Output the [X, Y] coordinate of the center of the cell containing the given text.  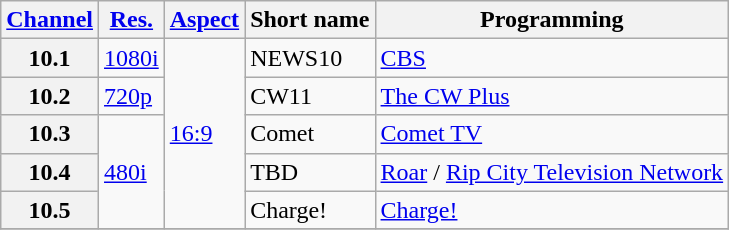
480i [132, 172]
Res. [132, 20]
1080i [132, 58]
10.3 [50, 134]
Roar / Rip City Television Network [552, 172]
Aspect [204, 20]
720p [132, 96]
TBD [310, 172]
Channel [50, 20]
Short name [310, 20]
NEWS10 [310, 58]
CW11 [310, 96]
10.5 [50, 210]
The CW Plus [552, 96]
CBS [552, 58]
Programming [552, 20]
16:9 [204, 134]
Comet [310, 134]
10.2 [50, 96]
10.4 [50, 172]
10.1 [50, 58]
Comet TV [552, 134]
